For the text-containing cell, return its midpoint in [x, y] coordinate format. 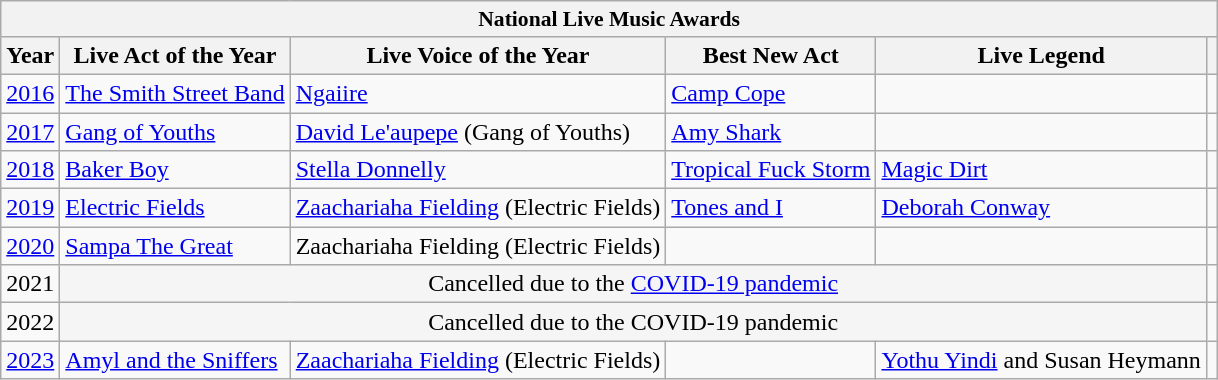
2019 [30, 208]
Live Legend [1041, 55]
Tones and I [771, 208]
Amyl and the Sniffers [175, 360]
Ngaiire [478, 93]
Tropical Fuck Storm [771, 170]
2023 [30, 360]
Live Act of the Year [175, 55]
David Le'aupepe (Gang of Youths) [478, 131]
Deborah Conway [1041, 208]
2017 [30, 131]
Stella Donnelly [478, 170]
Electric Fields [175, 208]
Yothu Yindi and Susan Heymann [1041, 360]
2018 [30, 170]
The Smith Street Band [175, 93]
2016 [30, 93]
Live Voice of the Year [478, 55]
Year [30, 55]
National Live Music Awards [610, 19]
Baker Boy [175, 170]
Sampa The Great [175, 246]
2022 [30, 322]
Magic Dirt [1041, 170]
Gang of Youths [175, 131]
Best New Act [771, 55]
Camp Cope [771, 93]
Amy Shark [771, 131]
2020 [30, 246]
2021 [30, 284]
